Extract the (x, y) coordinate from the center of the cell holding the provided text.  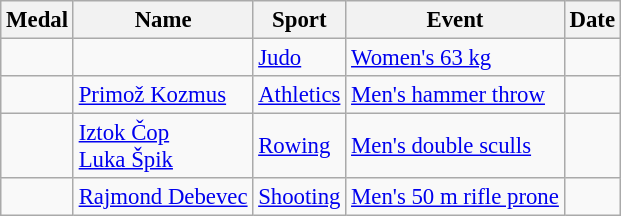
Iztok ČopLuka Špik (163, 146)
Sport (300, 20)
Men's hammer throw (455, 95)
Men's double sculls (455, 146)
Judo (300, 58)
Shooting (300, 197)
Medal (38, 20)
Primož Kozmus (163, 95)
Women's 63 kg (455, 58)
Rajmond Debevec (163, 197)
Rowing (300, 146)
Date (592, 20)
Name (163, 20)
Athletics (300, 95)
Men's 50 m rifle prone (455, 197)
Event (455, 20)
